Output the (x, y) coordinate of the center of the cell containing the given text.  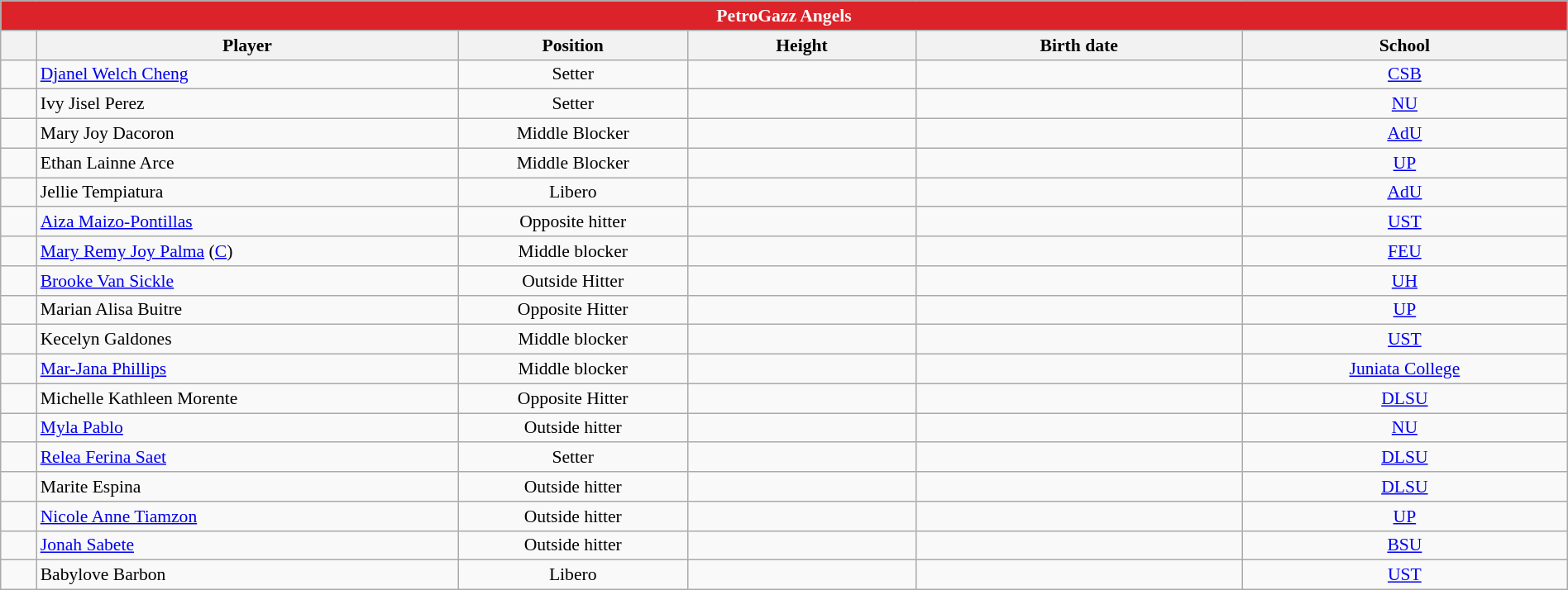
Birth date (1079, 45)
UH (1405, 281)
Ivy Jisel Perez (248, 104)
Opposite hitter (572, 222)
Kecelyn Galdones (248, 340)
School (1405, 45)
Michelle Kathleen Morente (248, 398)
Player (248, 45)
Juniata College (1405, 369)
Ethan Lainne Arce (248, 163)
Aiza Maizo-Pontillas (248, 222)
Brooke Van Sickle (248, 281)
Position (572, 45)
Djanel Welch Cheng (248, 74)
CSB (1405, 74)
Nicole Anne Tiamzon (248, 516)
Jellie Tempiatura (248, 193)
Mary Remy Joy Palma (C) (248, 251)
Mary Joy Dacoron (248, 134)
Jonah Sabete (248, 545)
Babylove Barbon (248, 575)
Outside Hitter (572, 281)
Mar-Jana Phillips (248, 369)
Marite Espina (248, 487)
Height (802, 45)
Marian Alisa Buitre (248, 310)
Relea Ferina Saet (248, 458)
Myla Pablo (248, 428)
BSU (1405, 545)
PetroGazz Angels (784, 16)
FEU (1405, 251)
